Output the [x, y] coordinate of the center of the cell containing the given text.  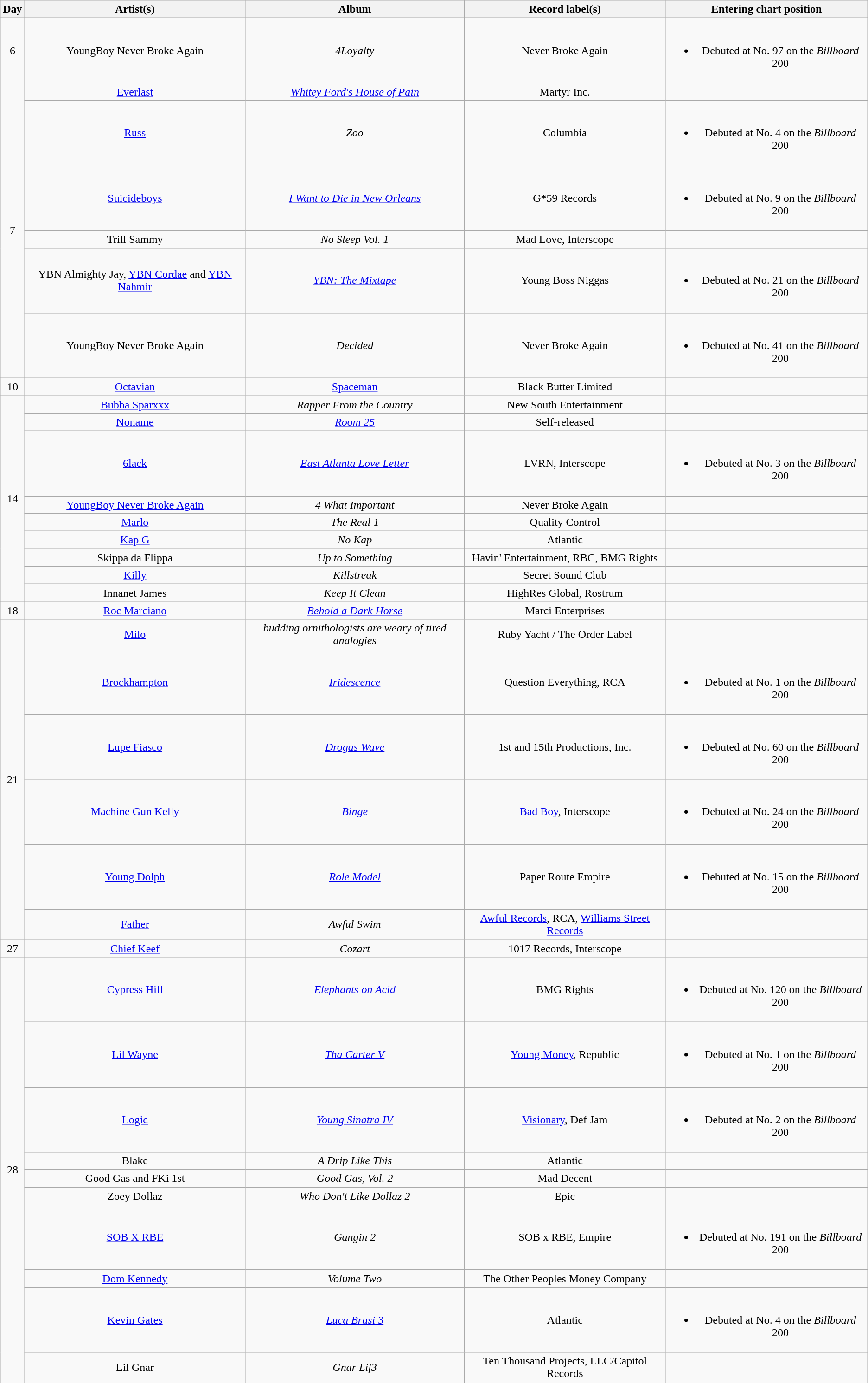
budding ornithologists are weary of tired analogies [355, 634]
18 [13, 611]
Killy [135, 575]
Artist(s) [135, 9]
Young Dolph [135, 877]
Decided [355, 345]
The Other Peoples Money Company [565, 1279]
Whitey Ford's House of Pain [355, 92]
1017 Records, Interscope [565, 948]
Marlo [135, 523]
Debuted at No. 60 on the Billboard 200 [766, 747]
Awful Records, RCA, Williams Street Records [565, 924]
HighRes Global, Rostrum [565, 593]
No Kap [355, 540]
Debuted at No. 3 on the Billboard 200 [766, 463]
A Drip Like This [355, 1161]
Paper Route Empire [565, 877]
Zoey Dollaz [135, 1196]
Young Sinatra IV [355, 1119]
Drogas Wave [355, 747]
Machine Gun Kelly [135, 812]
Everlast [135, 92]
Behold a Dark Horse [355, 611]
Self-released [565, 422]
Debuted at No. 97 on the Billboard 200 [766, 51]
Marci Enterprises [565, 611]
I Want to Die in New Orleans [355, 198]
Killstreak [355, 575]
Epic [565, 1196]
Martyr Inc. [565, 92]
6 [13, 51]
Cozart [355, 948]
7 [13, 230]
Young Boss Niggas [565, 280]
Keep It Clean [355, 593]
Room 25 [355, 422]
4 What Important [355, 505]
Debuted at No. 191 on the Billboard 200 [766, 1237]
Octavian [135, 387]
New South Entertainment [565, 404]
Columbia [565, 133]
Mad Love, Interscope [565, 239]
1st and 15th Productions, Inc. [565, 747]
Debuted at No. 120 on the Billboard 200 [766, 989]
The Real 1 [355, 523]
Kevin Gates [135, 1320]
Album [355, 9]
Tha Carter V [355, 1054]
Volume Two [355, 1279]
G*59 Records [565, 198]
Question Everything, RCA [565, 682]
BMG Rights [565, 989]
Young Money, Republic [565, 1054]
Ten Thousand Projects, LLC/Capitol Records [565, 1368]
YBN Almighty Jay, YBN Cordae and YBN Nahmir [135, 280]
Debuted at No. 15 on the Billboard 200 [766, 877]
Lil Wayne [135, 1054]
Good Gas and FKi 1st [135, 1179]
Debuted at No. 21 on the Billboard 200 [766, 280]
Skippa da Flippa [135, 558]
Black Butter Limited [565, 387]
Good Gas, Vol. 2 [355, 1179]
Spaceman [355, 387]
Lupe Fiasco [135, 747]
Role Model [355, 877]
27 [13, 948]
Day [13, 9]
Elephants on Acid [355, 989]
Innanet James [135, 593]
Lil Gnar [135, 1368]
Up to Something [355, 558]
Visionary, Def Jam [565, 1119]
Father [135, 924]
Suicideboys [135, 198]
10 [13, 387]
SOB x RBE, Empire [565, 1237]
Trill Sammy [135, 239]
Bubba Sparxxx [135, 404]
Debuted at No. 41 on the Billboard 200 [766, 345]
Gangin 2 [355, 1237]
East Atlanta Love Letter [355, 463]
Secret Sound Club [565, 575]
Gnar Lif3 [355, 1368]
Logic [135, 1119]
Dom Kennedy [135, 1279]
YBN: The Mixtape [355, 280]
14 [13, 499]
Awful Swim [355, 924]
Who Don't Like Dollaz 2 [355, 1196]
No Sleep Vol. 1 [355, 239]
Iridescence [355, 682]
Cypress Hill [135, 989]
28 [13, 1170]
21 [13, 779]
Debuted at No. 24 on the Billboard 200 [766, 812]
Kap G [135, 540]
Binge [355, 812]
Blake [135, 1161]
Entering chart position [766, 9]
Zoo [355, 133]
Chief Keef [135, 948]
Russ [135, 133]
Ruby Yacht / The Order Label [565, 634]
Mad Decent [565, 1179]
Havin' Entertainment, RBC, BMG Rights [565, 558]
Debuted at No. 2 on the Billboard 200 [766, 1119]
Rapper From the Country [355, 404]
Debuted at No. 9 on the Billboard 200 [766, 198]
Roc Marciano [135, 611]
Milo [135, 634]
Quality Control [565, 523]
Luca Brasi 3 [355, 1320]
LVRN, Interscope [565, 463]
Record label(s) [565, 9]
SOB X RBE [135, 1237]
Brockhampton [135, 682]
4Loyalty [355, 51]
6lack [135, 463]
Bad Boy, Interscope [565, 812]
Noname [135, 422]
